Locate the cell with the specified text and output its (x, y) center coordinate. 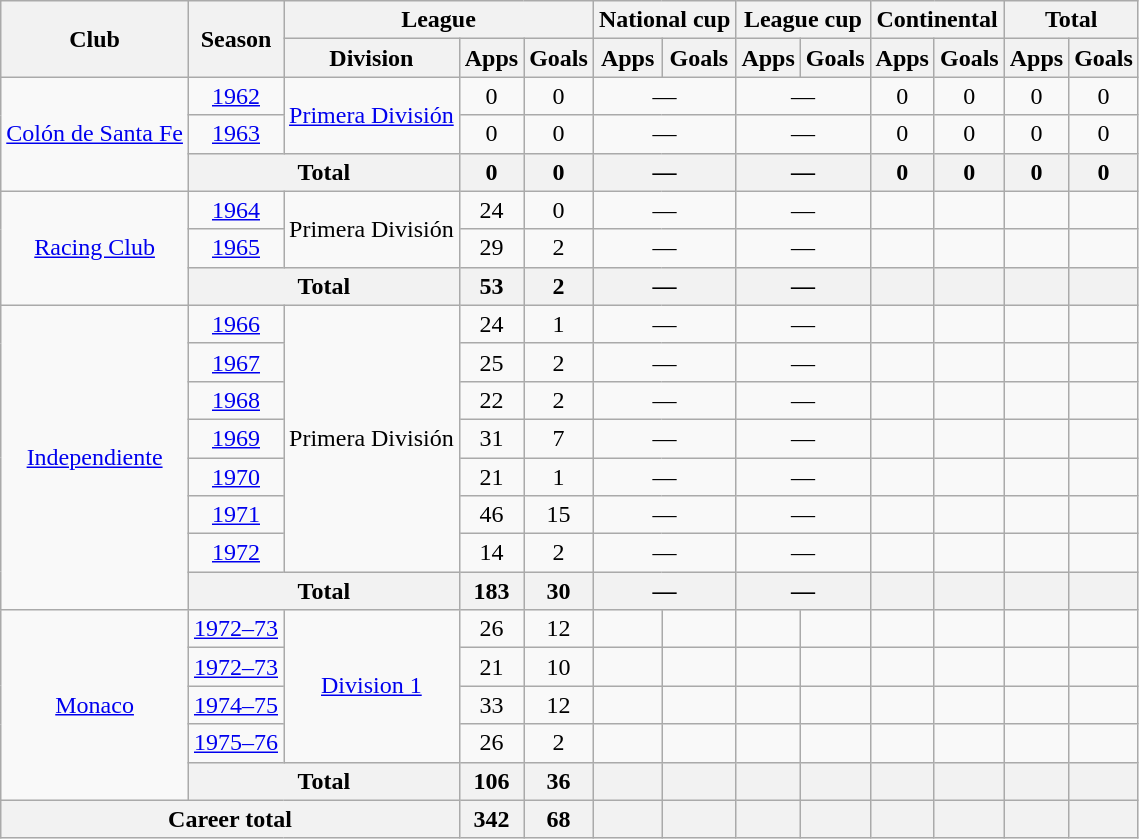
7 (559, 438)
Division (372, 58)
1969 (236, 438)
31 (491, 438)
68 (559, 819)
Colón de Santa Fe (95, 134)
1966 (236, 324)
1963 (236, 134)
1975–76 (236, 743)
106 (491, 781)
1970 (236, 477)
183 (491, 591)
1972 (236, 553)
36 (559, 781)
1962 (236, 96)
30 (559, 591)
25 (491, 362)
29 (491, 248)
1974–75 (236, 705)
Season (236, 39)
53 (491, 286)
46 (491, 515)
Continental (937, 20)
1968 (236, 400)
National cup (664, 20)
Career total (230, 819)
Racing Club (95, 248)
Club (95, 39)
14 (491, 553)
15 (559, 515)
342 (491, 819)
1967 (236, 362)
10 (559, 667)
Division 1 (372, 686)
1965 (236, 248)
22 (491, 400)
1964 (236, 210)
Monaco (95, 705)
33 (491, 705)
League (439, 20)
League cup (803, 20)
Independiente (95, 457)
1971 (236, 515)
